Provide the (X, Y) coordinate of the cell's center where the given text is located.  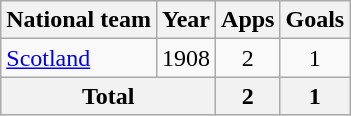
Scotland (79, 58)
Total (108, 96)
Goals (315, 20)
1908 (186, 58)
Apps (248, 20)
National team (79, 20)
Year (186, 20)
